Scan for the cell matching the given text and deliver its (x, y) coordinate at center. 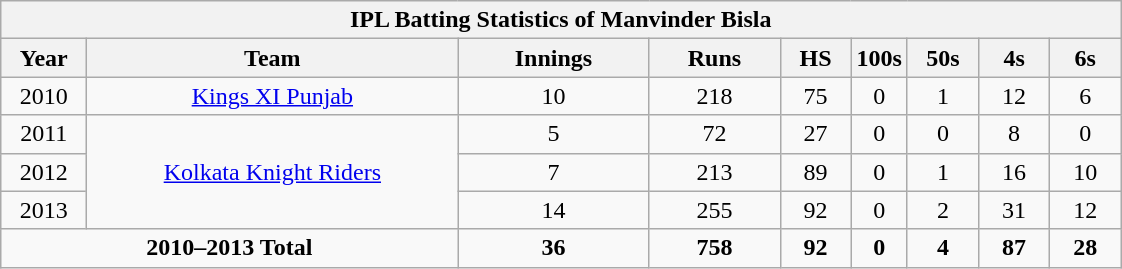
Team (272, 58)
IPL Batting Statistics of Manvinder Bisla (561, 20)
2012 (44, 172)
5 (554, 134)
28 (1086, 248)
89 (816, 172)
16 (1014, 172)
213 (714, 172)
6s (1086, 58)
4s (1014, 58)
27 (816, 134)
8 (1014, 134)
255 (714, 210)
2013 (44, 210)
7 (554, 172)
218 (714, 96)
Kings XI Punjab (272, 96)
HS (816, 58)
72 (714, 134)
2010 (44, 96)
50s (942, 58)
4 (942, 248)
2010–2013 Total (230, 248)
31 (1014, 210)
2011 (44, 134)
Innings (554, 58)
Kolkata Knight Riders (272, 172)
36 (554, 248)
6 (1086, 96)
2 (942, 210)
Runs (714, 58)
75 (816, 96)
87 (1014, 248)
14 (554, 210)
758 (714, 248)
100s (879, 58)
Year (44, 58)
